Locate the cell with the specified text and output its [X, Y] center coordinate. 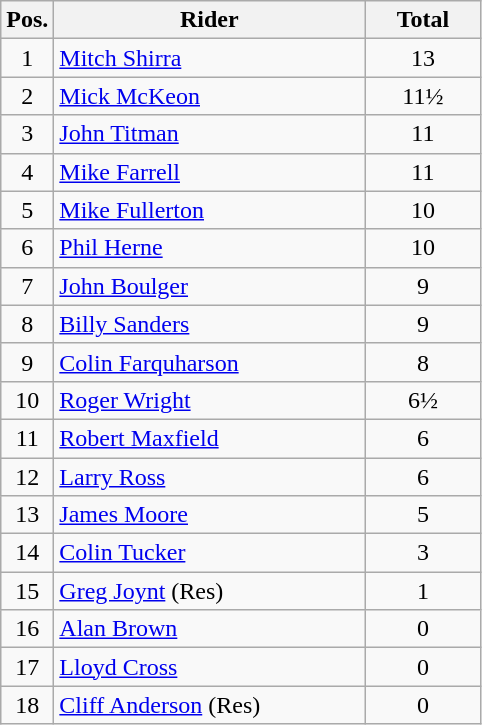
Robert Maxfield [210, 438]
15 [28, 591]
4 [28, 172]
Pos. [28, 20]
Cliff Anderson (Res) [210, 705]
Mike Farrell [210, 172]
14 [28, 553]
6½ [423, 400]
Total [423, 20]
11½ [423, 96]
Phil Herne [210, 248]
Greg Joynt (Res) [210, 591]
Lloyd Cross [210, 667]
Mike Fullerton [210, 210]
16 [28, 629]
Colin Farquharson [210, 362]
7 [28, 286]
Larry Ross [210, 477]
Billy Sanders [210, 324]
12 [28, 477]
Rider [210, 20]
John Titman [210, 134]
Mick McKeon [210, 96]
James Moore [210, 515]
18 [28, 705]
17 [28, 667]
John Boulger [210, 286]
Alan Brown [210, 629]
Mitch Shirra [210, 58]
2 [28, 96]
Roger Wright [210, 400]
Colin Tucker [210, 553]
